Extract the [X, Y] coordinate from the center of the cell holding the provided text.  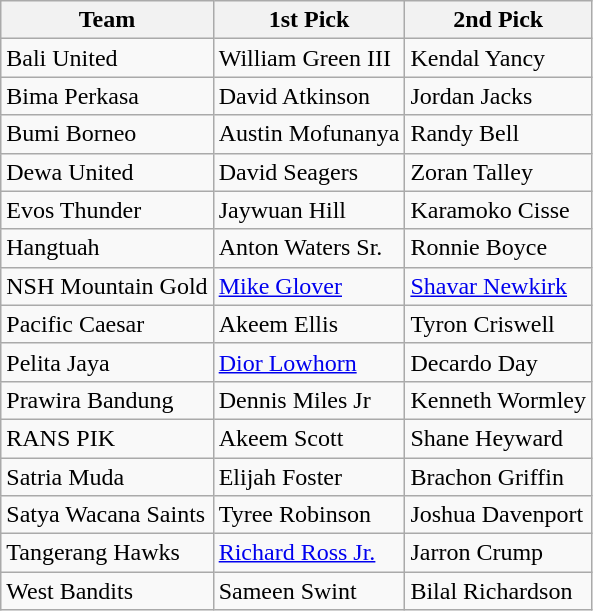
Decardo Day [498, 362]
NSH Mountain Gold [107, 286]
Akeem Scott [309, 438]
David Atkinson [309, 96]
Prawira Bandung [107, 400]
Akeem Ellis [309, 324]
Dennis Miles Jr [309, 400]
Tyree Robinson [309, 515]
Joshua Davenport [498, 515]
Team [107, 20]
Shane Heyward [498, 438]
David Seagers [309, 172]
Richard Ross Jr. [309, 553]
Kendal Yancy [498, 58]
Jordan Jacks [498, 96]
Satria Muda [107, 477]
Zoran Talley [498, 172]
Jaywuan Hill [309, 210]
William Green III [309, 58]
Pelita Jaya [107, 362]
Brachon Griffin [498, 477]
Tangerang Hawks [107, 553]
Satya Wacana Saints [107, 515]
Dior Lowhorn [309, 362]
Randy Bell [498, 134]
Jarron Crump [498, 553]
2nd Pick [498, 20]
RANS PIK [107, 438]
Evos Thunder [107, 210]
Bilal Richardson [498, 591]
Austin Mofunanya [309, 134]
Bima Perkasa [107, 96]
Bumi Borneo [107, 134]
Pacific Caesar [107, 324]
Sameen Swint [309, 591]
Bali United [107, 58]
Tyron Criswell [498, 324]
Kenneth Wormley [498, 400]
Anton Waters Sr. [309, 248]
Dewa United [107, 172]
Elijah Foster [309, 477]
Mike Glover [309, 286]
Shavar Newkirk [498, 286]
Karamoko Cisse [498, 210]
1st Pick [309, 20]
West Bandits [107, 591]
Hangtuah [107, 248]
Ronnie Boyce [498, 248]
